Determine the (X, Y) coordinate at the center of the cell enclosing the given text.  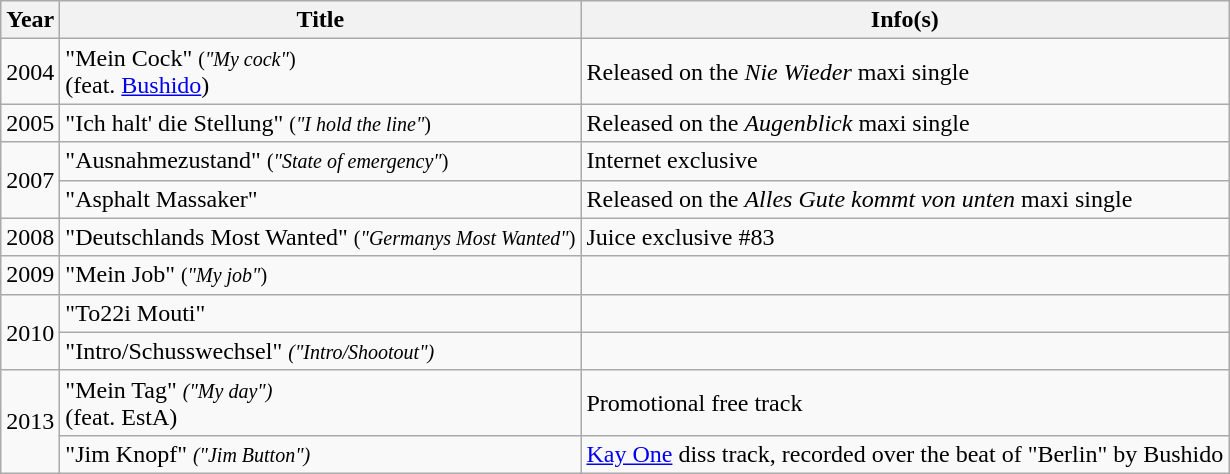
2007 (30, 180)
Released on the Alles Gute kommt von unten maxi single (905, 199)
Internet exclusive (905, 161)
2008 (30, 237)
2009 (30, 275)
"Ausnahmezustand" ("State of emergency") (320, 161)
Released on the Augenblick maxi single (905, 123)
Kay One diss track, recorded over the beat of "Berlin" by Bushido (905, 454)
Released on the Nie Wieder maxi single (905, 72)
"To22i Mouti" (320, 313)
"Mein Tag" ("My day")(feat. EstA) (320, 402)
"Asphalt Massaker" (320, 199)
2013 (30, 422)
Promotional free track (905, 402)
Title (320, 20)
2005 (30, 123)
Juice exclusive #83 (905, 237)
2010 (30, 332)
Year (30, 20)
"Jim Knopf" ("Jim Button") (320, 454)
"Deutschlands Most Wanted" ("Germanys Most Wanted") (320, 237)
"Mein Job" ("My job") (320, 275)
"Mein Cock" ("My cock")(feat. Bushido) (320, 72)
"Intro/Schusswechsel" ("Intro/Shootout") (320, 351)
2004 (30, 72)
Info(s) (905, 20)
"Ich halt' die Stellung" ("I hold the line") (320, 123)
